Detect which cell encompasses the target text, then output its (X, Y) center coordinate. 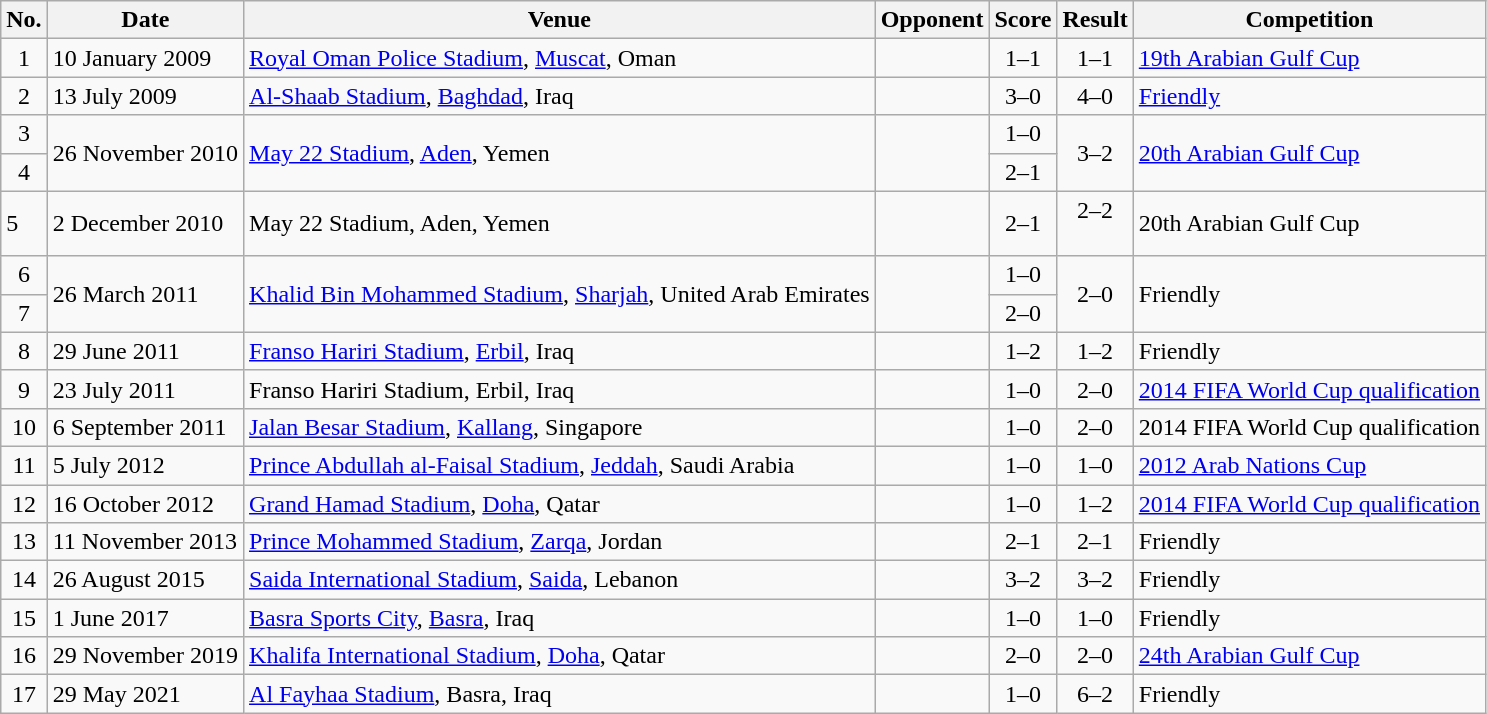
6 (24, 275)
Khalifa International Stadium, Doha, Qatar (560, 656)
Khalid Bin Mohammed Stadium, Sharjah, United Arab Emirates (560, 294)
Saida International Stadium, Saida, Lebanon (560, 580)
Venue (560, 20)
1 June 2017 (145, 618)
7 (24, 313)
14 (24, 580)
Jalan Besar Stadium, Kallang, Singapore (560, 427)
26 March 2011 (145, 294)
29 June 2011 (145, 351)
Prince Abdullah al-Faisal Stadium, Jeddah, Saudi Arabia (560, 465)
13 (24, 542)
Royal Oman Police Stadium, Muscat, Oman (560, 58)
12 (24, 503)
10 (24, 427)
3–0 (1023, 96)
5 July 2012 (145, 465)
4 (24, 172)
Score (1023, 20)
6 September 2011 (145, 427)
5 (24, 224)
2012 Arab Nations Cup (1309, 465)
Result (1095, 20)
Prince Mohammed Stadium, Zarqa, Jordan (560, 542)
2–2 (1095, 224)
26 August 2015 (145, 580)
8 (24, 351)
16 (24, 656)
29 May 2021 (145, 694)
15 (24, 618)
Grand Hamad Stadium, Doha, Qatar (560, 503)
11 (24, 465)
10 January 2009 (145, 58)
17 (24, 694)
16 October 2012 (145, 503)
Date (145, 20)
Al Fayhaa Stadium, Basra, Iraq (560, 694)
2 December 2010 (145, 224)
Basra Sports City, Basra, Iraq (560, 618)
1 (24, 58)
23 July 2011 (145, 389)
19th Arabian Gulf Cup (1309, 58)
11 November 2013 (145, 542)
3 (24, 134)
4–0 (1095, 96)
29 November 2019 (145, 656)
6–2 (1095, 694)
24th Arabian Gulf Cup (1309, 656)
2 (24, 96)
13 July 2009 (145, 96)
26 November 2010 (145, 153)
9 (24, 389)
Al-Shaab Stadium, Baghdad, Iraq (560, 96)
No. (24, 20)
Opponent (932, 20)
Competition (1309, 20)
